Identify which cell holds the provided text, then report its (x, y) central coordinate. 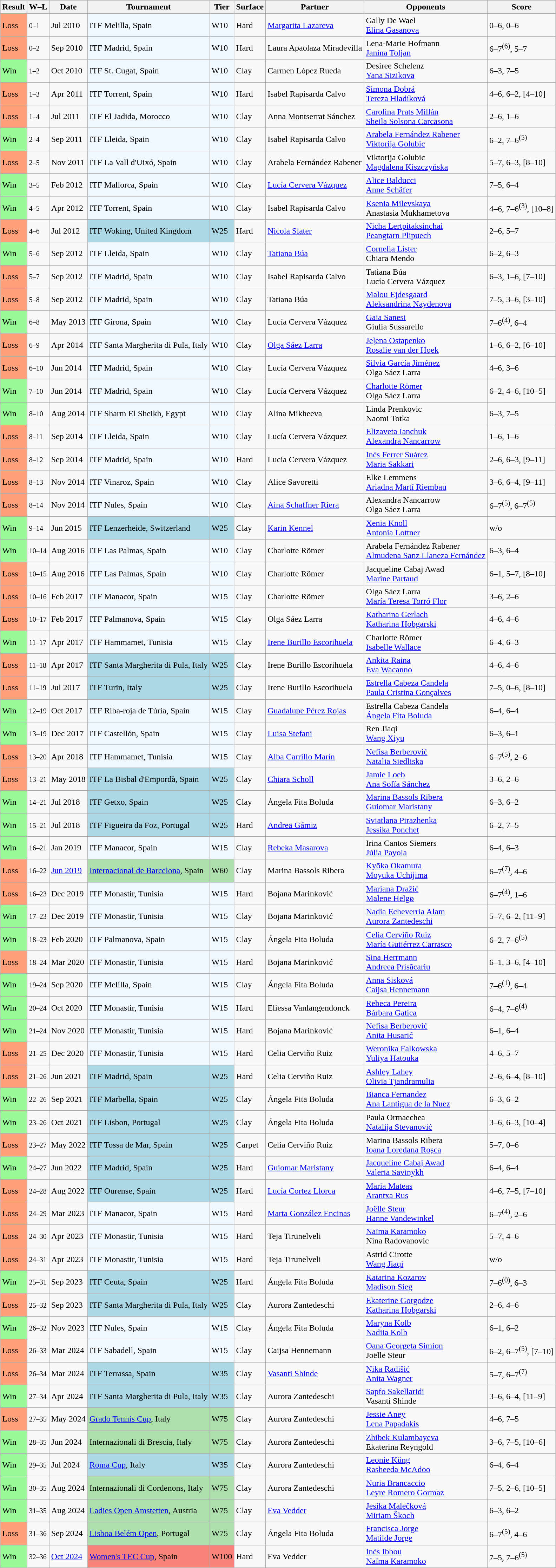
7–10 (38, 391)
11–18 (38, 665)
Arabela Fernández Rabener Almudena Sanz Llaneza Fernández (426, 551)
W60 (222, 870)
5–7, 4–6 (521, 1236)
19–24 (38, 985)
Score (521, 7)
Nicola Slater (315, 230)
Eliessa Vanlangendonck (315, 1007)
7–5, 2–6, [10–5] (521, 1488)
0–6, 0–6 (521, 25)
Apr 2018 (68, 757)
Jacqueline Cabaj Awad Valeria Savinykh (426, 1168)
0–2 (38, 48)
2–6, 5–7 (521, 230)
Women's TEC Cup, Spain (148, 1556)
21–25 (38, 1054)
18–24 (38, 962)
6–1, 6–4 (521, 1031)
Nov 2011 (68, 162)
ITF St. Cugat, Spain (148, 71)
Result (14, 7)
5–7, 6–7(7) (521, 1373)
Apr 2012 (68, 208)
Jan 2019 (68, 848)
24–31 (38, 1259)
ITF Castellón, Spain (148, 733)
5–7, 6–3, [8–10] (521, 162)
31–35 (38, 1510)
Sep 2024 (68, 1534)
Mar 2023 (68, 1213)
Sina Herrmann Andreea Prisăcariu (426, 962)
Ksenia Milevskaya Anastasia Mukhametova (426, 208)
4–5 (38, 208)
Alina Mikheeva (315, 414)
30–35 (38, 1488)
ITF Vinaroz, Spain (148, 482)
6–1, 6–2 (521, 1328)
2–6, 6–3, [9–11] (521, 459)
6–7(4), 2–6 (521, 1213)
29–35 (38, 1465)
Tatiana Búa Lucía Cervera Vázquez (426, 276)
May 2022 (68, 1145)
Marina Bassols Ribera (315, 870)
Lena-Marie Hofmann Janina Toljan (426, 48)
Alice Balducci Anne Schäfer (426, 185)
Feb 2012 (68, 185)
ITF Ourense, Spain (148, 1191)
10–15 (38, 573)
Jacqueline Cabaj Awad Marine Partaud (426, 573)
Inés Ferrer Suárez Maria Sakkari (426, 459)
6–2, 6–7(5), [7–10] (521, 1350)
Irina Cantos Siemers Júlia Payola (426, 848)
Opponents (426, 7)
26–34 (38, 1373)
Karin Kennel (315, 528)
Aug 2014 (68, 414)
Nadia Echeverría Alam Aurora Zantedeschi (426, 916)
6–8 (38, 322)
15–21 (38, 825)
Lucía Cortez Llorca (315, 1191)
0–1 (38, 25)
Sep 2020 (68, 985)
3–6, 6–4, [11–9] (521, 1397)
Jun 2022 (68, 1168)
Estrella Cabeza Candela Ángela Fita Boluda (426, 711)
Mar 2020 (68, 962)
17–23 (38, 916)
Leonie Küng Rasheeda McAdoo (426, 1465)
Dec 2017 (68, 733)
8–14 (38, 505)
Charlotte Römer Isabelle Wallace (426, 642)
16–21 (38, 848)
26–32 (38, 1328)
7–6(0), 6–3 (521, 1282)
Charlotte Römer Olga Sáez Larra (426, 391)
ITF Riba-roja de Túria, Spain (148, 711)
Jun 2019 (68, 870)
Feb 2020 (68, 939)
4–6, 7–5, [7–10] (521, 1191)
Chiara Scholl (315, 779)
1–6, 6–2, [6–10] (521, 345)
5–8 (38, 299)
Surface (250, 7)
Date (68, 7)
Estrella Cabeza Candela Paula Cristina Gonçalves (426, 688)
13–21 (38, 779)
Ekaterine Gorgodze Katharina Hobgarski (426, 1305)
7–6(1), 6–4 (521, 985)
May 2018 (68, 779)
Sep 2011 (68, 139)
8–11 (38, 436)
7–5, 7–6(5) (521, 1556)
1–2 (38, 71)
2–6, 4–6 (521, 1305)
6–2, 6–3 (521, 254)
W100 (222, 1556)
8–10 (38, 414)
Apr 2011 (68, 93)
4–6, 6–2, [4–10] (521, 93)
Elke Lemmens Ariadna Martí Riembau (426, 482)
ITF Getxo, Spain (148, 802)
21–26 (38, 1076)
Internacional de Barcelona, Spain (148, 870)
ITF La Vall d'Uixó, Spain (148, 162)
Internazionali di Brescia, Italy (148, 1442)
Tournament (148, 7)
2–5 (38, 162)
Sapfo Sakellaridi Vasanti Shinde (426, 1397)
2–6, 1–6 (521, 117)
Laura Apaolaza Miradevilla (315, 48)
Andrea Gámiz (315, 825)
Dec 2020 (68, 1054)
Inès Ibbou Naïma Karamoko (426, 1556)
24–29 (38, 1213)
Cornelia Lister Chiara Mendo (426, 254)
Olga Sáez Larra María Teresa Torró Flor (426, 596)
W–L (38, 7)
Marina Bassols Ribera Guiomar Maristany (426, 802)
Naïma Karamoko Nina Radovanovic (426, 1236)
Margarita Lazareva (315, 25)
Jul 2011 (68, 117)
Desiree Schelenz Yana Sizikova (426, 71)
Oct 2021 (68, 1122)
6–7(5), 2–6 (521, 757)
Nuria Brancaccio Leyre Romero Gormaz (426, 1488)
Grado Tennis Cup, Italy (148, 1419)
7–5, 6–4 (521, 185)
ITF Lenzerheide, Switzerland (148, 528)
1–4 (38, 117)
Anna Sisková Caijsa Hennemann (426, 985)
11–17 (38, 642)
Jun 2015 (68, 528)
Mariana Dražić Malene Helgø (426, 894)
Nika Radišić Anita Wagner (426, 1373)
Luisa Stefani (315, 733)
13–19 (38, 733)
Kyōka Okamura Moyuka Uchijima (426, 870)
Bianca Fernandez Ana Lantigua de la Nuez (426, 1099)
4–6 (38, 230)
ITF Figueira da Foz, Portugal (148, 825)
12–19 (38, 711)
Sep 2021 (68, 1099)
Gally De Wael Elina Gasanova (426, 25)
6–7(7), 4–6 (521, 870)
Oana Georgeta Simion Joëlle Steur (426, 1350)
24–28 (38, 1191)
Ladies Open Amstetten, Austria (148, 1510)
Jul 2012 (68, 230)
Jul 2024 (68, 1465)
Vasanti Shinde (315, 1373)
3–6, 6–4, [9–11] (521, 482)
27–34 (38, 1397)
Guadalupe Pérez Rojas (315, 711)
Internazionali di Cordenons, Italy (148, 1488)
Partner (315, 7)
Jeļena Ostapenko Rosalie van der Hoek (426, 345)
ITF Girona, Spain (148, 322)
Ashley Lahey Olivia Tjandramulia (426, 1076)
ITF Lisbon, Portugal (148, 1122)
ITF Sabadell, Spain (148, 1350)
Alice Savoretti (315, 482)
4–6, 3–6 (521, 368)
May 2024 (68, 1419)
20–24 (38, 1007)
6–2, 4–6, [10–5] (521, 391)
6–10 (38, 368)
6–3, 6–1 (521, 733)
3–6, 6–3, [10–4] (521, 1122)
Jamie Loeb Ana Sofía Sánchez (426, 779)
Alba Carrillo Marín (315, 757)
6–3, 1–6, [7–10] (521, 276)
1–6, 1–6 (521, 436)
Rebeca Pereira Bárbara Gatica (426, 1007)
Gaia Sanesi Giulia Sussarello (426, 322)
3–5 (38, 185)
1–3 (38, 93)
Astrid Cirotte Wang Jiaqi (426, 1259)
31–36 (38, 1534)
Roma Cup, Italy (148, 1465)
Marina Bassols Ribera Ioana Loredana Roșca (426, 1145)
Carolina Prats Millán Sheila Solsona Carcasona (426, 117)
Nicha Lertpitaksinchai Peangtarn Plipuech (426, 230)
4–6, 5–7 (521, 1054)
18–23 (38, 939)
27–35 (38, 1419)
ITF Terrassa, Spain (148, 1373)
25–32 (38, 1305)
Silvia García Jiménez Olga Sáez Larra (426, 368)
26–33 (38, 1350)
10–14 (38, 551)
Francisca Jorge Matilde Jorge (426, 1534)
Arabela Fernández Rabener (315, 162)
Jessie Aney Lena Papadakis (426, 1419)
Zhibek Kulambayeva Ekaterina Reyngold (426, 1442)
ITF Marbella, Spain (148, 1099)
8–12 (38, 459)
Oct 2024 (68, 1556)
May 2013 (68, 322)
2–6, 6–4, [8–10] (521, 1076)
Rebeka Masarova (315, 848)
11–19 (38, 688)
Viktorija Golubic Magdalena Kiszczyńska (426, 162)
ITF Turin, Italy (148, 688)
Guiomar Maristany (315, 1168)
Jesika Malečková Miriam Škoch (426, 1510)
Jul 2017 (68, 688)
ITF Mallorca, Spain (148, 185)
6–1, 3–6, [4–10] (521, 962)
Sep 2010 (68, 48)
Weronika Falkowska Yuliya Hatouka (426, 1054)
Joëlle Steur Hanne Vandewinkel (426, 1213)
5–7, 6–2, [11–9] (521, 916)
13–20 (38, 757)
32–36 (38, 1556)
Maria Mateas Arantxa Rus (426, 1191)
16–22 (38, 870)
3–6, 7–5, [10–6] (521, 1442)
4–6, 7–5 (521, 1419)
23–26 (38, 1122)
5–7 (38, 276)
6–4, 7–6(4) (521, 1007)
Aina Schaffner Riera (315, 505)
6–2, 7–5 (521, 825)
Sviatlana Pirazhenka Jessika Ponchet (426, 825)
5–7, 0–6 (521, 1145)
8–13 (38, 482)
Ankita Raina Eva Wacanno (426, 665)
Alexandra Nancarrow Olga Sáez Larra (426, 505)
Katharina Gerlach Katharina Hobgarski (426, 619)
ITF Ceuta, Spain (148, 1282)
24–30 (38, 1236)
Ren Jiaqi Wang Xiyu (426, 733)
10–16 (38, 596)
4–6, 7–6(3), [10–8] (521, 208)
Nefisa Berberović Anita Husarić (426, 1031)
Malou Ejdesgaard Aleksandrina Naydenova (426, 299)
Carpet (250, 1145)
2–4 (38, 139)
Oct 2017 (68, 711)
24–27 (38, 1168)
6–3, 6–4 (521, 551)
Jun 2024 (68, 1442)
Oct 2020 (68, 1007)
23–27 (38, 1145)
5–6 (38, 254)
Paula Ormaechea Natalija Stevanović (426, 1122)
25–31 (38, 1282)
6–7(4), 1–6 (521, 894)
Anna Montserrat Sánchez (315, 117)
Nefisa Berberović Natalia Siedliska (426, 757)
9–14 (38, 528)
22–26 (38, 1099)
Xenia Knoll Antonia Lottner (426, 528)
Tier (222, 7)
Arabela Fernández Rabener Viktorija Golubic (426, 139)
Maryna Kolb Nadiia Kolb (426, 1328)
6–9 (38, 345)
Nov 2020 (68, 1031)
Elizaveta Ianchuk Alexandra Nancarrow (426, 436)
ITF Woking, United Kingdom (148, 230)
Simona Dobrá Tereza Hladíková (426, 93)
Apr 2014 (68, 345)
ITF Sharm El Sheikh, Egypt (148, 414)
6–7(6), 5–7 (521, 48)
Aug 2022 (68, 1191)
Katarina Kozarov Madison Sieg (426, 1282)
Carmen López Rueda (315, 71)
7–5, 0–6, [8–10] (521, 688)
Caijsa Hennemann (315, 1350)
Lisboa Belém Open, Portugal (148, 1534)
Jul 2010 (68, 25)
Marta González Encinas (315, 1213)
ITF Tossa de Mar, Spain (148, 1145)
6–7(5), 4–6 (521, 1534)
Linda Prenkovic Naomi Totka (426, 414)
6–7(5), 6–7(5) (521, 505)
28–35 (38, 1442)
Apr 2024 (68, 1397)
6–1, 5–7, [8–10] (521, 573)
Celia Cerviño Ruiz María Gutiérrez Carrasco (426, 939)
7–6(4), 6–4 (521, 322)
Nov 2023 (68, 1328)
ITF La Bisbal d'Empordà, Spain (148, 779)
ITF El Jadida, Morocco (148, 117)
14–21 (38, 802)
21–24 (38, 1031)
10–17 (38, 619)
Oct 2010 (68, 71)
16–23 (38, 894)
7–5, 3–6, [3–10] (521, 299)
Jun 2021 (68, 1076)
